Search for the cell housing the specified text and yield its (x, y) center coordinate. 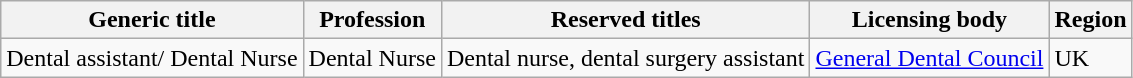
Dental Nurse (372, 58)
Licensing body (930, 20)
Dental assistant/ Dental Nurse (152, 58)
UK (1090, 58)
Profession (372, 20)
Reserved titles (626, 20)
Dental nurse, dental surgery assistant (626, 58)
General Dental Council (930, 58)
Generic title (152, 20)
Region (1090, 20)
